Detect which cell encompasses the target text, then output its [X, Y] center coordinate. 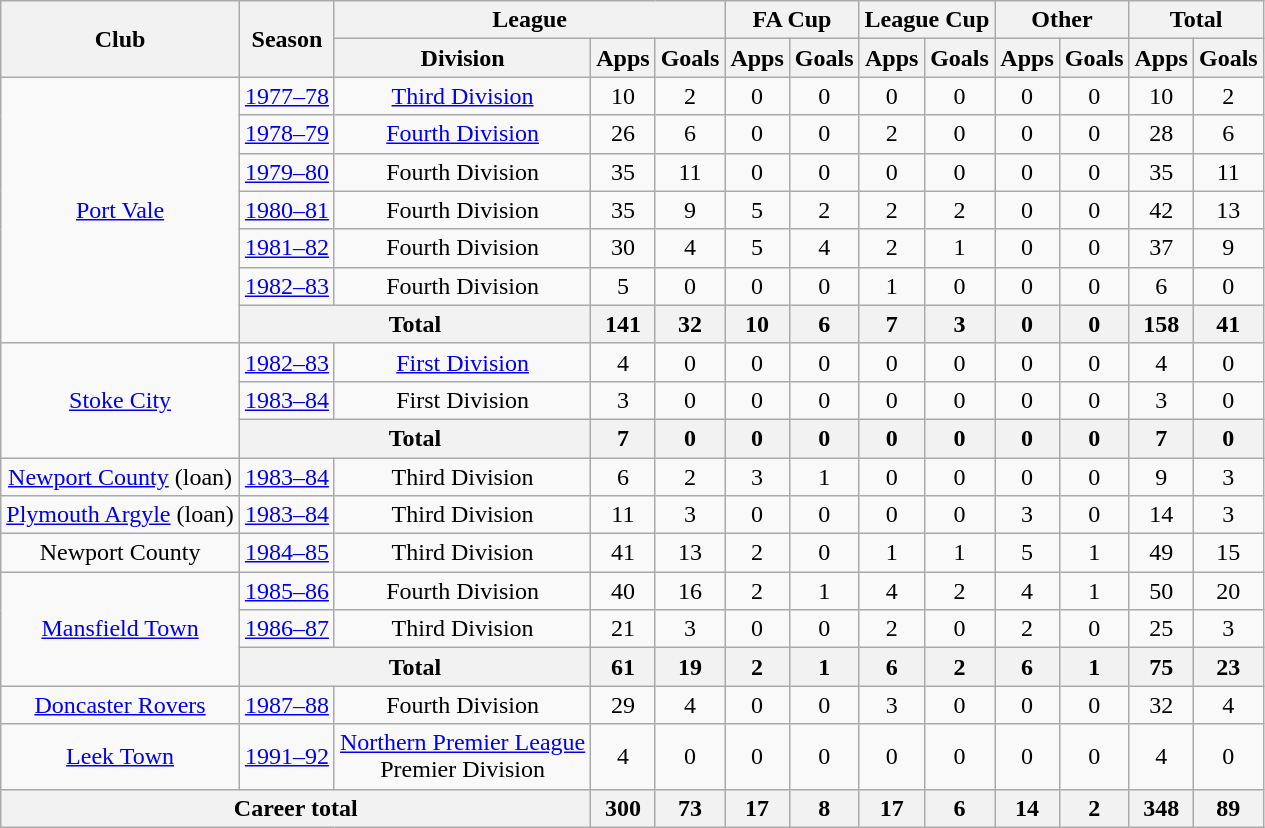
1979–80 [286, 172]
26 [623, 134]
40 [623, 591]
158 [1161, 324]
Plymouth Argyle (loan) [120, 515]
21 [623, 629]
1981–82 [286, 248]
61 [623, 667]
16 [690, 591]
1985–86 [286, 591]
23 [1228, 667]
League [529, 20]
73 [690, 808]
Other [1062, 20]
29 [623, 705]
37 [1161, 248]
1991–92 [286, 756]
Division [462, 58]
30 [623, 248]
49 [1161, 553]
Newport County (loan) [120, 477]
Newport County [120, 553]
Club [120, 39]
28 [1161, 134]
42 [1161, 210]
Northern Premier LeaguePremier Division [462, 756]
1987–88 [286, 705]
25 [1161, 629]
FA Cup [792, 20]
League Cup [927, 20]
Season [286, 39]
75 [1161, 667]
Stoke City [120, 400]
1986–87 [286, 629]
348 [1161, 808]
89 [1228, 808]
300 [623, 808]
Mansfield Town [120, 629]
Doncaster Rovers [120, 705]
15 [1228, 553]
1984–85 [286, 553]
20 [1228, 591]
50 [1161, 591]
141 [623, 324]
Port Vale [120, 210]
19 [690, 667]
Leek Town [120, 756]
1980–81 [286, 210]
8 [824, 808]
1978–79 [286, 134]
Career total [296, 808]
1977–78 [286, 96]
